Capture the cell that displays the provided text and extract its (X, Y) central coordinate. 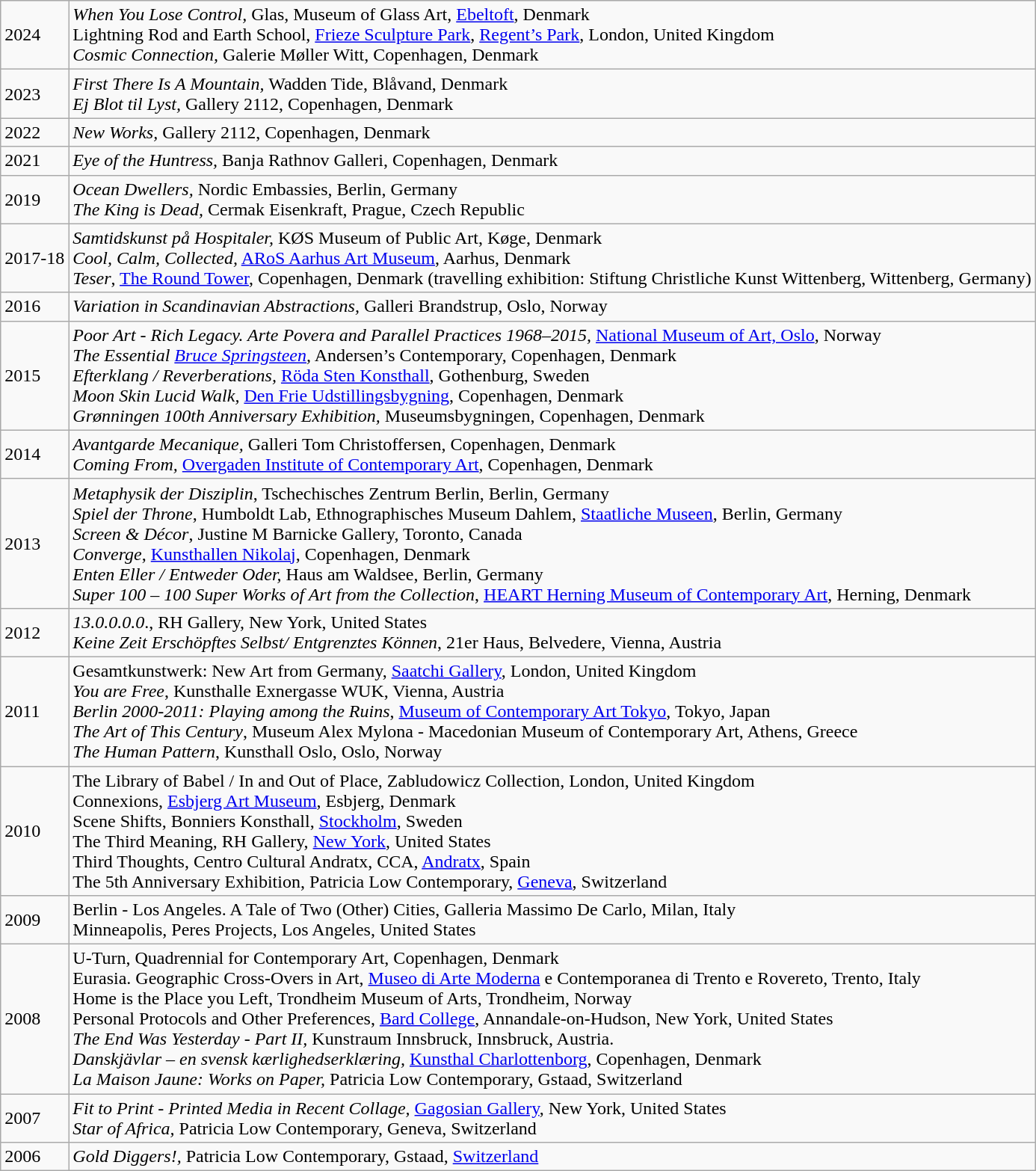
Avantgarde Mecanique, Galleri Tom Christoffersen, Copenhagen, DenmarkComing From, Overgaden Institute of Contemporary Art, Copenhagen, Denmark (552, 455)
2017-18 (34, 258)
2013 (34, 543)
New Works, Gallery 2112, Copenhagen, Denmark (552, 132)
2011 (34, 711)
2016 (34, 307)
13.0.0.0.0., RH Gallery, New York, United StatesKeine Zeit Erschöpftes Selbst/ Entgrenztes Können, 21er Haus, Belvedere, Vienna, Austria (552, 633)
2012 (34, 633)
2014 (34, 455)
2007 (34, 1119)
2006 (34, 1157)
2010 (34, 830)
Gold Diggers!, Patricia Low Contemporary, Gstaad, Switzerland (552, 1157)
2024 (34, 35)
2022 (34, 132)
Eye of the Huntress, Banja Rathnov Galleri, Copenhagen, Denmark (552, 161)
2021 (34, 161)
First There Is A Mountain, Wadden Tide, Blåvand, DenmarkEj Blot til Lyst, Gallery 2112, Copenhagen, Denmark (552, 94)
2015 (34, 375)
2019 (34, 199)
2009 (34, 920)
Variation in Scandinavian Abstractions, Galleri Brandstrup, Oslo, Norway (552, 307)
2023 (34, 94)
Ocean Dwellers, Nordic Embassies, Berlin, GermanyThe King is Dead, Cermak Eisenkraft, Prague, Czech Republic (552, 199)
Berlin - Los Angeles. A Tale of Two (Other) Cities, Galleria Massimo De Carlo, Milan, ItalyMinneapolis, Peres Projects, Los Angeles, United States (552, 920)
2008 (34, 1019)
